Scan for the cell matching the given text and deliver its (x, y) coordinate at center. 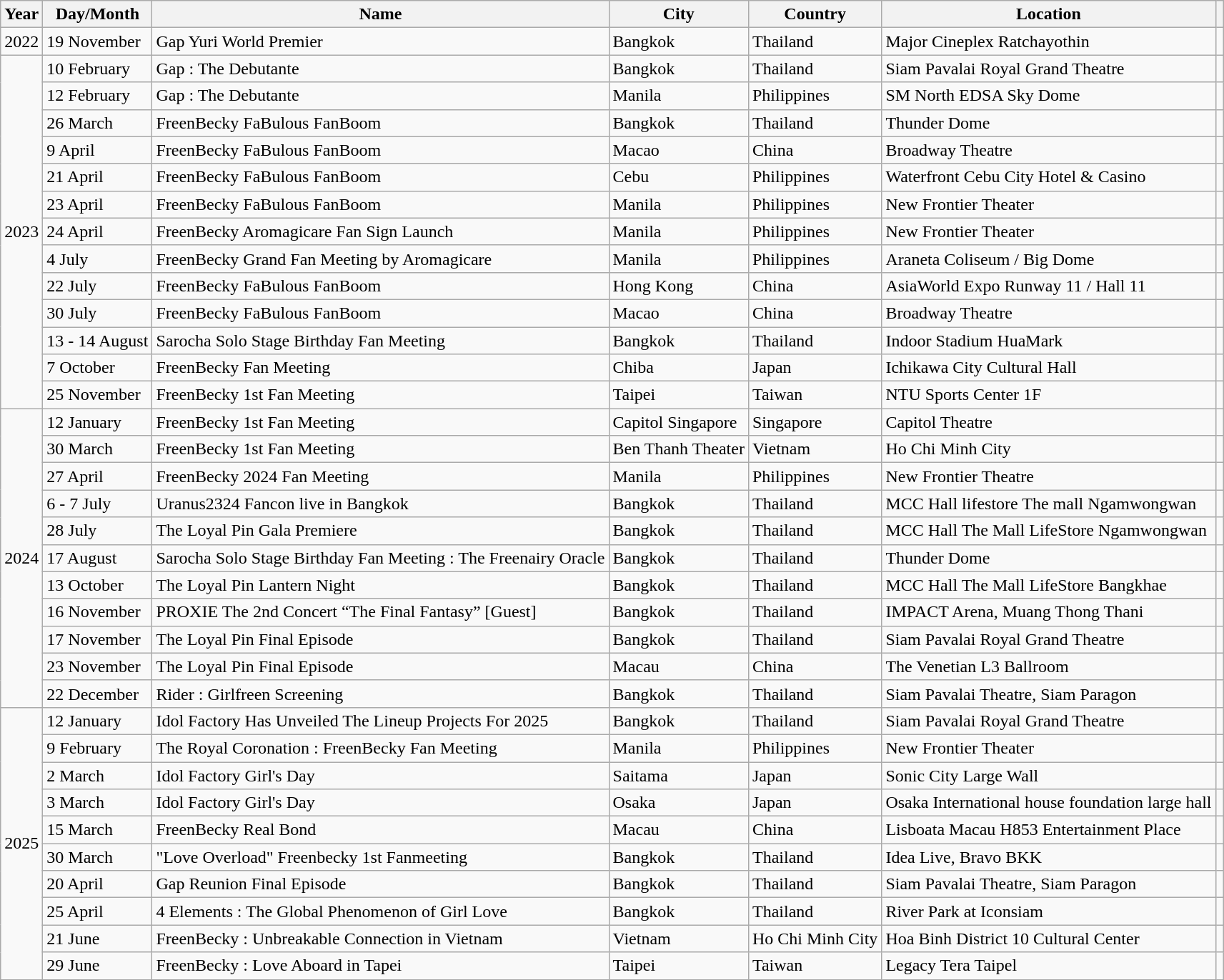
MCC Hall lifestore The mall Ngamwongwan (1049, 504)
22 July (97, 286)
The Loyal Pin Lantern Night (380, 585)
IMPACT Arena, Muang Thong Thani (1049, 612)
9 February (97, 748)
MCC Hall The Mall LifeStore Ngamwongwan (1049, 531)
16 November (97, 612)
29 June (97, 966)
PROXIE The 2nd Concert “The Final Fantasy” [Guest] (380, 612)
21 April (97, 177)
Year (21, 14)
Rider : Girlfreen Screening (380, 694)
7 October (97, 368)
13 - 14 August (97, 341)
FreenBecky Aromagicare Fan Sign Launch (380, 231)
Ben Thanh Theater (679, 449)
Sonic City Large Wall (1049, 775)
10 February (97, 69)
12 February (97, 96)
Gap Yuri World Premier (380, 41)
Legacy Tera Taipel (1049, 966)
2024 (21, 559)
Capitol Singapore (679, 422)
FreenBecky : Unbreakable Connection in Vietnam (380, 939)
17 August (97, 558)
Sarocha Solo Stage Birthday Fan Meeting : The Freenairy Oracle (380, 558)
19 November (97, 41)
13 October (97, 585)
4 July (97, 259)
2022 (21, 41)
MCC Hall The Mall LifeStore Bangkhae (1049, 585)
Day/Month (97, 14)
Idol Factory Has Unveiled The Lineup Projects For 2025 (380, 721)
SM North EDSA Sky Dome (1049, 96)
The Loyal Pin Gala Premiere (380, 531)
2023 (21, 231)
"Love Overload" Freenbecky 1st Fanmeeting (380, 857)
Ichikawa City Cultural Hall (1049, 368)
Saitama (679, 775)
Indoor Stadium HuaMark (1049, 341)
24 April (97, 231)
AsiaWorld Expo Runway 11 / Hall 11 (1049, 286)
4 Elements : The Global Phenomenon of Girl Love (380, 911)
Singapore (815, 422)
2 March (97, 775)
Uranus2324 Fancon live in Bangkok (380, 504)
River Park at Iconsiam (1049, 911)
FreenBecky Real Bond (380, 830)
27 April (97, 476)
21 June (97, 939)
25 April (97, 911)
25 November (97, 395)
NTU Sports Center 1F (1049, 395)
3 March (97, 803)
6 - 7 July (97, 504)
Waterfront Cebu City Hotel & Casino (1049, 177)
Cebu (679, 177)
28 July (97, 531)
Osaka International house foundation large hall (1049, 803)
City (679, 14)
FreenBecky Fan Meeting (380, 368)
26 March (97, 123)
2025 (21, 843)
FreenBecky : Love Aboard in Tapei (380, 966)
23 November (97, 666)
Lisboata Macau H853 Entertainment Place (1049, 830)
Hong Kong (679, 286)
Gap Reunion Final Episode (380, 884)
Chiba (679, 368)
Hoa Binh District 10 Cultural Center (1049, 939)
9 April (97, 150)
15 March (97, 830)
Major Cineplex Ratchayothin (1049, 41)
23 April (97, 204)
30 July (97, 313)
FreenBecky Grand Fan Meeting by Aromagicare (380, 259)
The Royal Coronation : FreenBecky Fan Meeting (380, 748)
Idea Live, Bravo BKK (1049, 857)
20 April (97, 884)
22 December (97, 694)
Sarocha Solo Stage Birthday Fan Meeting (380, 341)
Capitol Theatre (1049, 422)
Araneta Coliseum / Big Dome (1049, 259)
Country (815, 14)
Name (380, 14)
17 November (97, 639)
FreenBecky 2024 Fan Meeting (380, 476)
New Frontier Theatre (1049, 476)
The Venetian L3 Ballroom (1049, 666)
Location (1049, 14)
Osaka (679, 803)
